Return the (x, y) coordinate for the center point of the cell that contains the specified text.  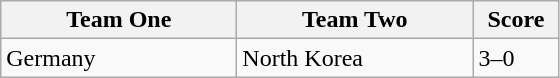
North Korea (355, 58)
Score (516, 20)
3–0 (516, 58)
Germany (119, 58)
Team One (119, 20)
Team Two (355, 20)
